Capture the cell that displays the provided text and extract its (X, Y) central coordinate. 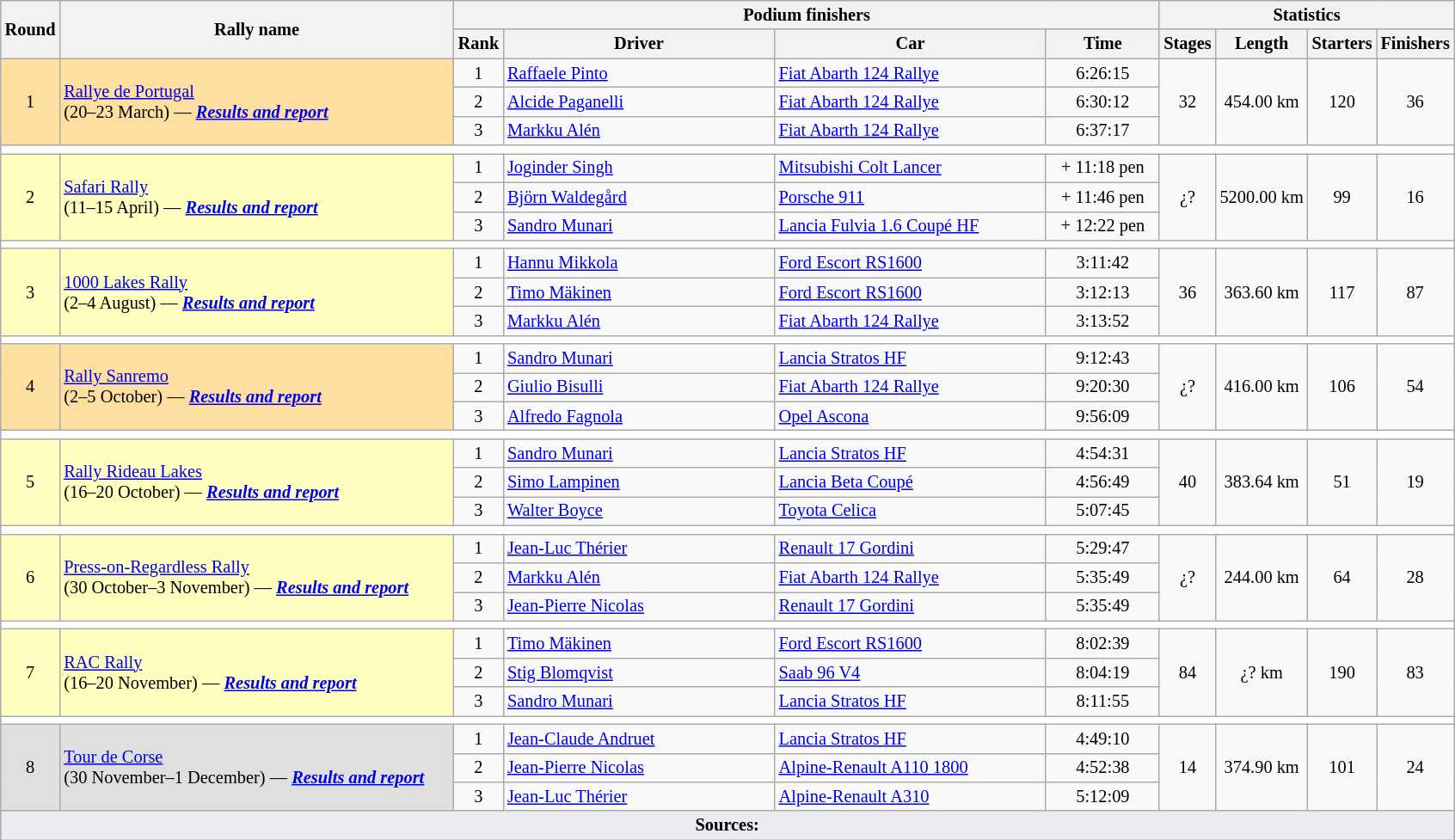
4 (31, 387)
Round (31, 29)
3:12:13 (1102, 292)
Jean-Claude Andruet (639, 739)
99 (1342, 196)
Giulio Bisulli (639, 387)
190 (1342, 672)
Toyota Celica (911, 511)
Driver (639, 44)
Walter Boyce (639, 511)
9:20:30 (1102, 387)
5 (31, 481)
Statistics (1306, 15)
Stages (1187, 44)
Rallye de Portugal(20–23 March) — Results and report (256, 101)
51 (1342, 481)
9:56:09 (1102, 416)
117 (1342, 292)
RAC Rally(16–20 November) — Results and report (256, 672)
101 (1342, 767)
Opel Ascona (911, 416)
Car (911, 44)
6:26:15 (1102, 73)
+ 12:22 pen (1102, 226)
8 (31, 767)
8:11:55 (1102, 702)
4:49:10 (1102, 739)
Press-on-Regardless Rally(30 October–3 November) — Results and report (256, 578)
8:02:39 (1102, 643)
24 (1415, 767)
Porsche 911 (911, 197)
+ 11:18 pen (1102, 168)
84 (1187, 672)
16 (1415, 196)
Stig Blomqvist (639, 672)
+ 11:46 pen (1102, 197)
120 (1342, 101)
Alpine-Renault A310 (911, 796)
4:56:49 (1102, 482)
Safari Rally(11–15 April) — Results and report (256, 196)
3:13:52 (1102, 321)
Alpine-Renault A110 1800 (911, 768)
87 (1415, 292)
416.00 km (1262, 387)
Joginder Singh (639, 168)
19 (1415, 481)
Simo Lampinen (639, 482)
83 (1415, 672)
¿? km (1262, 672)
Time (1102, 44)
Lancia Fulvia 1.6 Coupé HF (911, 226)
4:54:31 (1102, 453)
Finishers (1415, 44)
Björn Waldegård (639, 197)
Rally Rideau Lakes(16–20 October) — Results and report (256, 481)
374.90 km (1262, 767)
6 (31, 578)
14 (1187, 767)
454.00 km (1262, 101)
Mitsubishi Colt Lancer (911, 168)
1000 Lakes Rally(2–4 August) — Results and report (256, 292)
54 (1415, 387)
3:11:42 (1102, 263)
40 (1187, 481)
Length (1262, 44)
Sources: (727, 825)
4:52:38 (1102, 768)
5:12:09 (1102, 796)
32 (1187, 101)
Alcide Paganelli (639, 101)
5:07:45 (1102, 511)
Rally name (256, 29)
244.00 km (1262, 578)
7 (31, 672)
363.60 km (1262, 292)
Rank (478, 44)
6:37:17 (1102, 131)
Starters (1342, 44)
8:04:19 (1102, 672)
Saab 96 V4 (911, 672)
5:29:47 (1102, 549)
Hannu Mikkola (639, 263)
Podium finishers (807, 15)
Lancia Beta Coupé (911, 482)
28 (1415, 578)
106 (1342, 387)
Rally Sanremo(2–5 October) — Results and report (256, 387)
9:12:43 (1102, 359)
Tour de Corse(30 November–1 December) — Results and report (256, 767)
Alfredo Fagnola (639, 416)
5200.00 km (1262, 196)
64 (1342, 578)
383.64 km (1262, 481)
6:30:12 (1102, 101)
Raffaele Pinto (639, 73)
